For the text-containing cell, return its midpoint in [x, y] coordinate format. 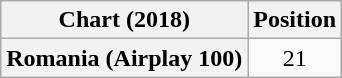
Position [295, 20]
21 [295, 58]
Chart (2018) [124, 20]
Romania (Airplay 100) [124, 58]
